Identify which cell holds the provided text, then report its [x, y] central coordinate. 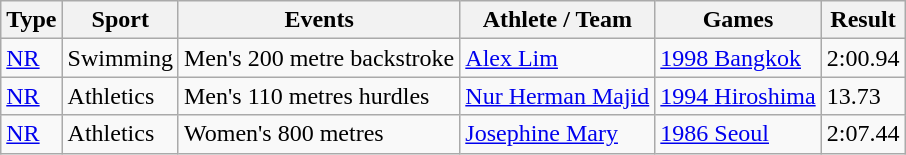
1998 Bangkok [738, 58]
Nur Herman Majid [558, 96]
Josephine Mary [558, 134]
Men's 110 metres hurdles [318, 96]
13.73 [863, 96]
2:07.44 [863, 134]
1994 Hiroshima [738, 96]
Sport [120, 20]
Swimming [120, 58]
Games [738, 20]
Women's 800 metres [318, 134]
2:00.94 [863, 58]
Events [318, 20]
Alex Lim [558, 58]
Athlete / Team [558, 20]
Men's 200 metre backstroke [318, 58]
1986 Seoul [738, 134]
Result [863, 20]
Type [32, 20]
